Identify which cell holds the provided text, then report its [X, Y] central coordinate. 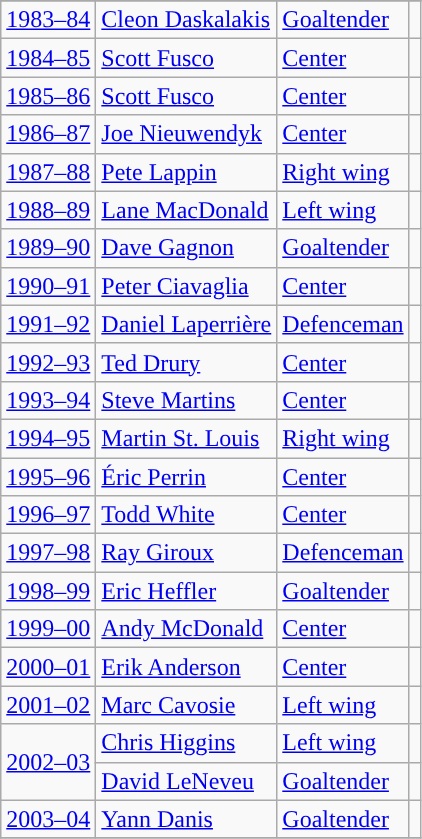
1988–89 [48, 210]
Peter Ciavaglia [186, 286]
Steve Martins [186, 400]
Yann Danis [186, 819]
2000–01 [48, 667]
2001–02 [48, 705]
Pete Lappin [186, 172]
Cleon Daskalakis [186, 20]
2002–03 [48, 762]
Erik Anderson [186, 667]
1991–92 [48, 324]
1992–93 [48, 362]
Daniel Laperrière [186, 324]
Todd White [186, 515]
1986–87 [48, 134]
Marc Cavosie [186, 705]
1984–85 [48, 58]
1985–86 [48, 96]
1987–88 [48, 172]
Chris Higgins [186, 743]
1998–99 [48, 591]
Éric Perrin [186, 477]
1989–90 [48, 248]
1993–94 [48, 400]
1995–96 [48, 477]
1983–84 [48, 20]
Andy McDonald [186, 629]
Eric Heffler [186, 591]
1994–95 [48, 438]
Dave Gagnon [186, 248]
David LeNeveu [186, 781]
Ted Drury [186, 362]
1996–97 [48, 515]
1990–91 [48, 286]
Lane MacDonald [186, 210]
2003–04 [48, 819]
1999–00 [48, 629]
Joe Nieuwendyk [186, 134]
Martin St. Louis [186, 438]
1997–98 [48, 553]
Ray Giroux [186, 553]
